Scan for the cell matching the given text and deliver its [x, y] coordinate at center. 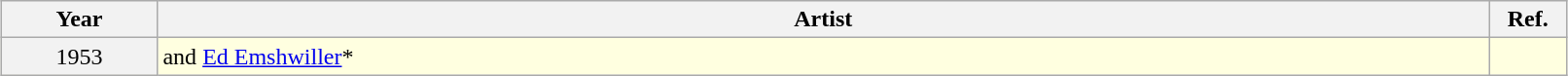
Year [80, 19]
1953 [80, 57]
Artist [823, 19]
Ref. [1529, 19]
and Ed Emshwiller* [823, 57]
